Output the [X, Y] coordinate of the center of the cell containing the given text.  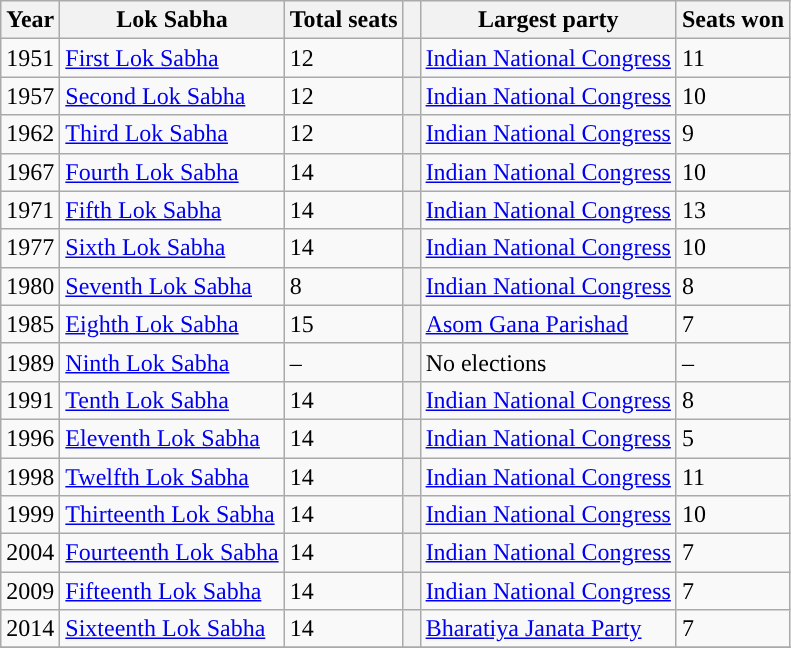
Sixteenth Lok Sabha [172, 629]
Tenth Lok Sabha [172, 400]
Asom Gana Parishad [548, 324]
Total seats [344, 20]
Eighth Lok Sabha [172, 324]
Bharatiya Janata Party [548, 629]
15 [344, 324]
1977 [30, 248]
Year [30, 20]
Fourteenth Lok Sabha [172, 553]
1998 [30, 477]
Seats won [732, 20]
1980 [30, 286]
Lok Sabha [172, 20]
Fifth Lok Sabha [172, 210]
Fifteenth Lok Sabha [172, 591]
2009 [30, 591]
Twelfth Lok Sabha [172, 477]
Thirteenth Lok Sabha [172, 515]
1971 [30, 210]
1957 [30, 96]
1996 [30, 438]
Fourth Lok Sabha [172, 172]
13 [732, 210]
First Lok Sabha [172, 58]
1999 [30, 515]
2014 [30, 629]
Third Lok Sabha [172, 134]
1989 [30, 362]
9 [732, 134]
Largest party [548, 20]
Second Lok Sabha [172, 96]
Ninth Lok Sabha [172, 362]
1985 [30, 324]
1962 [30, 134]
2004 [30, 553]
Eleventh Lok Sabha [172, 438]
1991 [30, 400]
Seventh Lok Sabha [172, 286]
1967 [30, 172]
1951 [30, 58]
5 [732, 438]
No elections [548, 362]
Sixth Lok Sabha [172, 248]
